Detect which cell encompasses the target text, then output its (x, y) center coordinate. 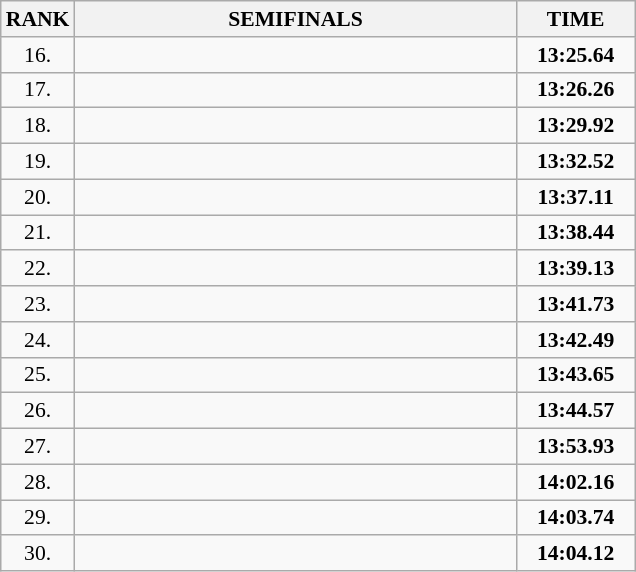
13:43.65 (576, 375)
29. (38, 518)
13:29.92 (576, 126)
13:53.93 (576, 447)
20. (38, 197)
23. (38, 304)
13:26.26 (576, 90)
TIME (576, 19)
13:38.44 (576, 233)
21. (38, 233)
30. (38, 554)
13:32.52 (576, 162)
18. (38, 126)
14:03.74 (576, 518)
16. (38, 55)
14:04.12 (576, 554)
19. (38, 162)
14:02.16 (576, 482)
13:41.73 (576, 304)
13:37.11 (576, 197)
24. (38, 340)
13:42.49 (576, 340)
13:39.13 (576, 269)
17. (38, 90)
27. (38, 447)
26. (38, 411)
25. (38, 375)
13:25.64 (576, 55)
SEMIFINALS (295, 19)
13:44.57 (576, 411)
22. (38, 269)
RANK (38, 19)
28. (38, 482)
